For the text-containing cell, return its midpoint in (x, y) coordinate format. 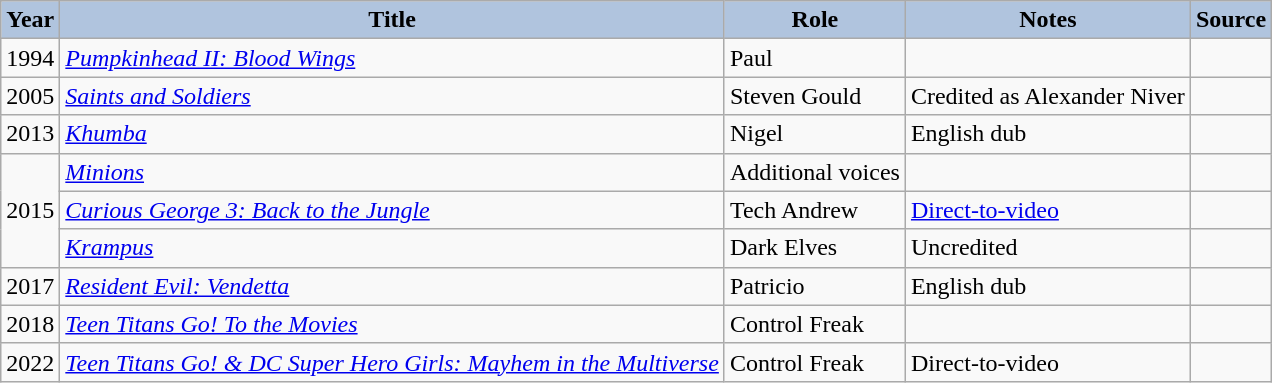
Steven Gould (814, 96)
Curious George 3: Back to the Jungle (392, 210)
Saints and Soldiers (392, 96)
Notes (1048, 20)
Khumba (392, 134)
2013 (30, 134)
1994 (30, 58)
Source (1230, 20)
Pumpkinhead II: Blood Wings (392, 58)
Year (30, 20)
Paul (814, 58)
2018 (30, 324)
Patricio (814, 286)
Uncredited (1048, 248)
2005 (30, 96)
Role (814, 20)
2022 (30, 362)
Teen Titans Go! To the Movies (392, 324)
Tech Andrew (814, 210)
2015 (30, 210)
Title (392, 20)
Minions (392, 172)
Resident Evil: Vendetta (392, 286)
Krampus (392, 248)
Credited as Alexander Niver (1048, 96)
Additional voices (814, 172)
Dark Elves (814, 248)
Teen Titans Go! & DC Super Hero Girls: Mayhem in the Multiverse (392, 362)
Nigel (814, 134)
2017 (30, 286)
